Pinpoint the cell where the given text exists, returning its [x, y] midpoint coordinate. 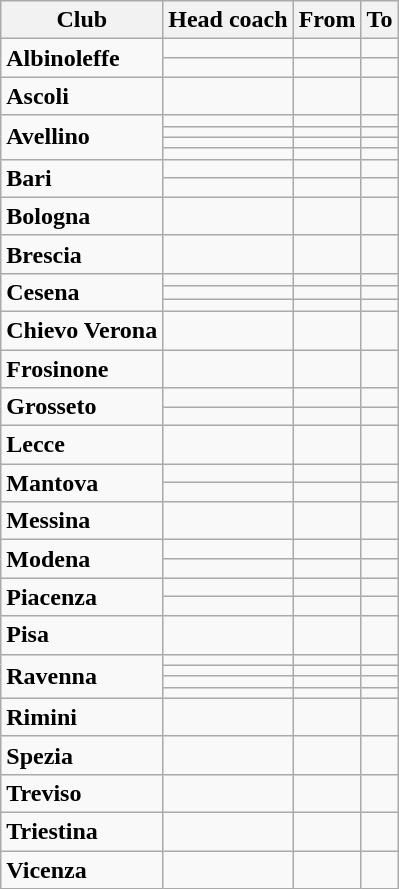
Head coach [228, 20]
Albinoleffe [82, 58]
Modena [82, 559]
Cesena [82, 292]
Chievo Verona [82, 330]
Pisa [82, 635]
Spezia [82, 755]
Vicenza [82, 869]
Frosinone [82, 369]
Rimini [82, 717]
Messina [82, 521]
Triestina [82, 831]
Club [82, 20]
Bari [82, 178]
From [327, 20]
Avellino [82, 137]
Ravenna [82, 676]
Lecce [82, 445]
Bologna [82, 216]
Mantova [82, 483]
Grosseto [82, 407]
Piacenza [82, 597]
Ascoli [82, 96]
To [380, 20]
Brescia [82, 254]
Treviso [82, 793]
